Provide the (X, Y) coordinate of the cell's center where the given text is located.  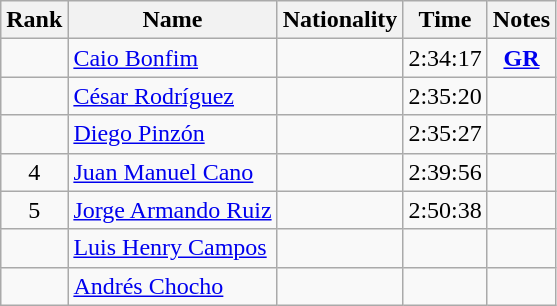
2:35:27 (445, 134)
5 (34, 210)
César Rodríguez (172, 96)
Jorge Armando Ruiz (172, 210)
Notes (521, 20)
2:34:17 (445, 58)
2:35:20 (445, 96)
Nationality (340, 20)
Diego Pinzón (172, 134)
2:39:56 (445, 172)
GR (521, 58)
Andrés Chocho (172, 286)
Name (172, 20)
Rank (34, 20)
Time (445, 20)
Caio Bonfim (172, 58)
Juan Manuel Cano (172, 172)
Luis Henry Campos (172, 248)
2:50:38 (445, 210)
4 (34, 172)
